For the text-containing cell, return its midpoint in [x, y] coordinate format. 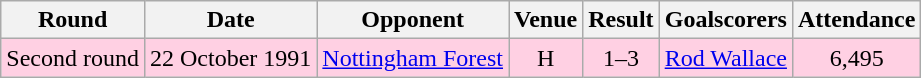
6,495 [856, 58]
Opponent [413, 20]
Nottingham Forest [413, 58]
1–3 [621, 58]
Venue [546, 20]
Second round [73, 58]
H [546, 58]
Goalscorers [726, 20]
Date [230, 20]
22 October 1991 [230, 58]
Attendance [856, 20]
Result [621, 20]
Rod Wallace [726, 58]
Round [73, 20]
